Pinpoint the cell where the given text exists, returning its [X, Y] midpoint coordinate. 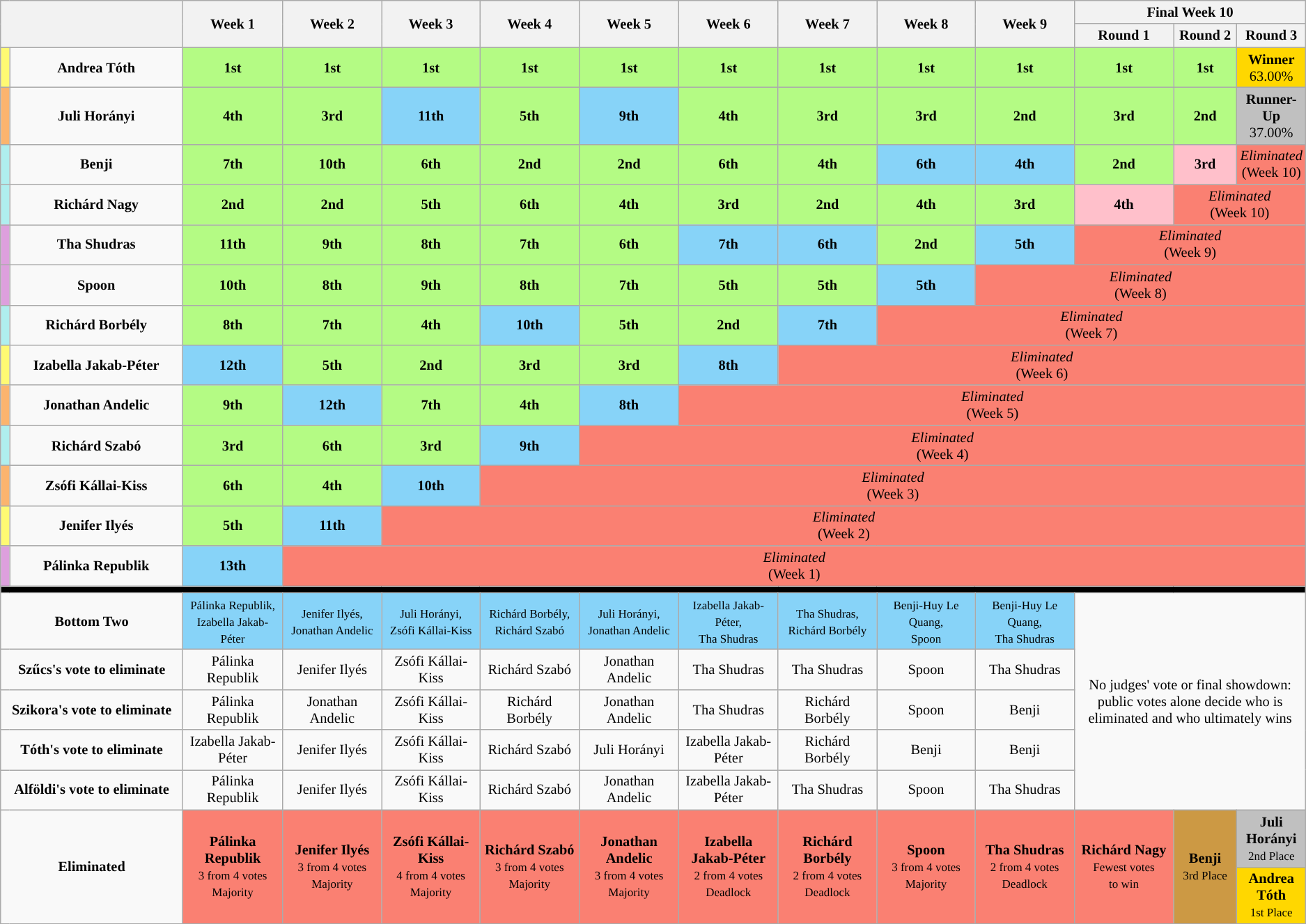
Eliminated(Week 5) [993, 405]
Alföldi's vote to eliminate [92, 790]
Runner-Up 37.00% [1272, 116]
Week 8 [926, 24]
Richárd Szabó3 from 4 votes Majority [529, 866]
Final Week 10 [1190, 12]
Eliminated(Week 7) [1091, 325]
Eliminated(Week 1) [794, 566]
Winner 63.00% [1272, 68]
Week 2 [332, 24]
Jonathan Andelic3 from 4 votes Majority [628, 866]
Richárd Nagy [96, 205]
Week 1 [233, 24]
Szikora's vote to eliminate [92, 710]
Richárd NagyFewest votesto win [1124, 866]
Pálinka Republik3 from 4 votesMajority [233, 866]
No judges' vote or final showdown: public votes alone decide who is eliminated and who ultimately wins [1190, 701]
Week 3 [430, 24]
Spoon3 from 4 votes Majority [926, 866]
Week 7 [827, 24]
Tha Shudras2 from 4 votes Deadlock [1025, 866]
Tha Shudras,Richárd Borbély [827, 621]
Tóth's vote to eliminate [92, 750]
Benji-Huy Le Quang,Spoon [926, 621]
Eliminated [92, 866]
Week 4 [529, 24]
Richárd Borbély2 from 4 votes Deadlock [827, 866]
Eliminated(Week 2) [844, 526]
Eliminated(Week 3) [893, 485]
13th [233, 566]
Eliminated(Week 4) [942, 446]
Round 2 [1205, 36]
Bottom Two [92, 621]
Pálinka Republik,Izabella Jakab-Péter [233, 621]
Jenifer Ilyés,Jonathan Andelic [332, 621]
Eliminated(Week 9) [1190, 244]
Szűcs's vote to eliminate [92, 669]
Juli Horányi,Zsófi Kállai-Kiss [430, 621]
Juli Horányi,Jonathan Andelic [628, 621]
Eliminated(Week 8) [1141, 285]
Izabella Jakab-Péter2 from 4 votes Deadlock [729, 866]
Richárd Borbély,Richárd Szabó [529, 621]
Izabella Jakab-Péter,Tha Shudras [729, 621]
Week 9 [1025, 24]
Jenifer Ilyés3 from 4 votes Majority [332, 866]
Juli Horányi2nd Place [1272, 838]
Benji-Huy Le Quang,Tha Shudras [1025, 621]
Week 5 [628, 24]
Andrea Tóth1st Place [1272, 895]
Zsófi Kállai-Kiss4 from 4 votes Majority [430, 866]
Round 3 [1272, 36]
Eliminated(Week 6) [1042, 365]
Andrea Tóth [96, 68]
Week 6 [729, 24]
Benji3rd Place [1205, 866]
Round 1 [1124, 36]
